Search for the cell housing the specified text and yield its [X, Y] center coordinate. 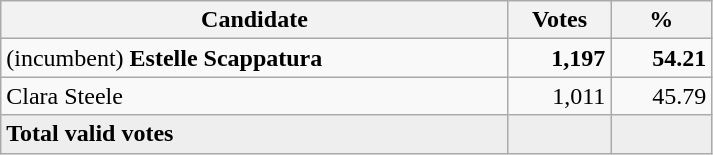
(incumbent) Estelle Scappatura [254, 58]
45.79 [662, 96]
1,011 [560, 96]
Candidate [254, 20]
1,197 [560, 58]
Total valid votes [254, 134]
54.21 [662, 58]
% [662, 20]
Clara Steele [254, 96]
Votes [560, 20]
